Scan for the cell matching the given text and deliver its (x, y) coordinate at center. 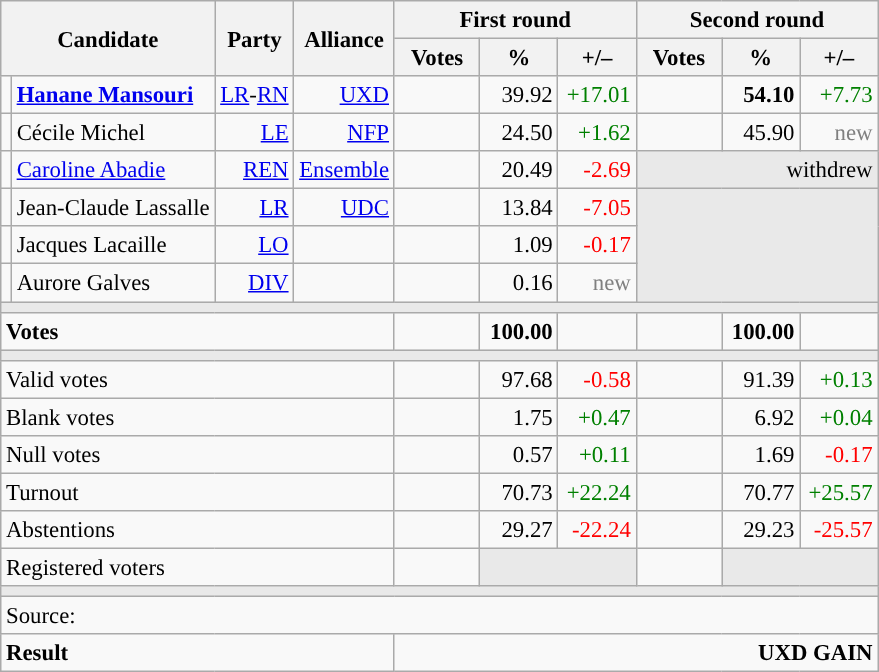
NFP (344, 133)
45.90 (761, 133)
Ensemble (344, 170)
Valid votes (198, 379)
LO (254, 245)
Result (198, 653)
+7.73 (839, 95)
70.73 (519, 492)
Abstentions (198, 530)
Second round (757, 20)
Cécile Michel (113, 133)
+25.57 (839, 492)
29.23 (761, 530)
Alliance (344, 38)
1.75 (519, 417)
+0.11 (597, 455)
Registered voters (198, 567)
-2.69 (597, 170)
24.50 (519, 133)
First round (515, 20)
UXD GAIN (636, 653)
1.69 (761, 455)
Jacques Lacaille (113, 245)
Jean-Claude Lassalle (113, 208)
Aurore Galves (113, 283)
Hanane Mansouri (113, 95)
UDC (344, 208)
0.57 (519, 455)
REN (254, 170)
Blank votes (198, 417)
DIV (254, 283)
+0.13 (839, 379)
70.77 (761, 492)
+0.04 (839, 417)
Null votes (198, 455)
29.27 (519, 530)
UXD (344, 95)
Caroline Abadie (113, 170)
39.92 (519, 95)
Turnout (198, 492)
+0.47 (597, 417)
Party (254, 38)
withdrew (757, 170)
LR-RN (254, 95)
-0.58 (597, 379)
-25.57 (839, 530)
1.09 (519, 245)
Source: (440, 616)
+17.01 (597, 95)
13.84 (519, 208)
-7.05 (597, 208)
-22.24 (597, 530)
0.16 (519, 283)
97.68 (519, 379)
Candidate (108, 38)
LE (254, 133)
+1.62 (597, 133)
20.49 (519, 170)
54.10 (761, 95)
+22.24 (597, 492)
91.39 (761, 379)
LR (254, 208)
6.92 (761, 417)
